Provide the (X, Y) coordinate of the cell's center where the given text is located.  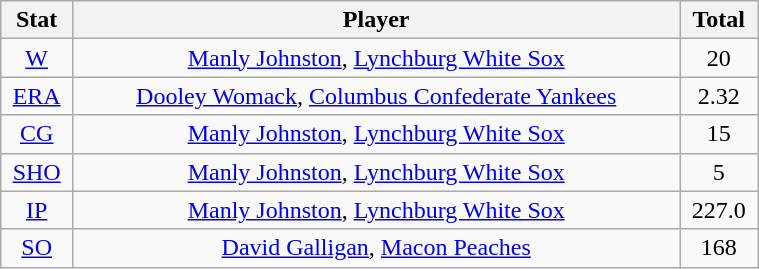
ERA (37, 96)
SHO (37, 172)
Total (719, 20)
W (37, 58)
Player (376, 20)
20 (719, 58)
2.32 (719, 96)
SO (37, 248)
168 (719, 248)
IP (37, 210)
Stat (37, 20)
Dooley Womack, Columbus Confederate Yankees (376, 96)
5 (719, 172)
227.0 (719, 210)
CG (37, 134)
David Galligan, Macon Peaches (376, 248)
15 (719, 134)
